Provide the (X, Y) coordinate of the cell's center where the given text is located.  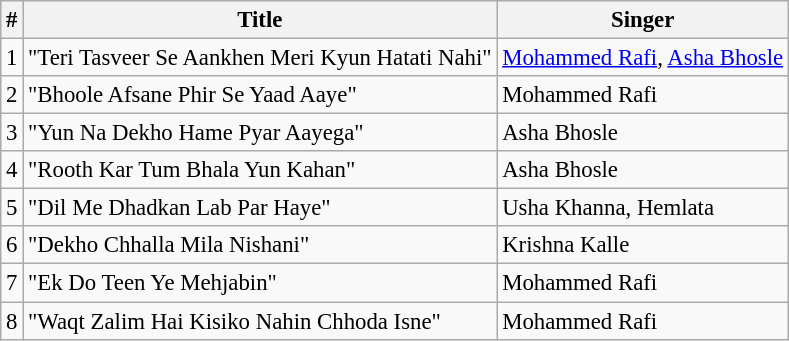
"Yun Na Dekho Hame Pyar Aayega" (260, 133)
6 (12, 245)
2 (12, 95)
# (12, 20)
Mohammed Rafi, Asha Bhosle (643, 58)
Singer (643, 20)
"Ek Do Teen Ye Mehjabin" (260, 283)
1 (12, 58)
"Waqt Zalim Hai Kisiko Nahin Chhoda Isne" (260, 321)
5 (12, 208)
"Teri Tasveer Se Aankhen Meri Kyun Hatati Nahi" (260, 58)
8 (12, 321)
3 (12, 133)
"Dekho Chhalla Mila Nishani" (260, 245)
Usha Khanna, Hemlata (643, 208)
4 (12, 170)
Title (260, 20)
"Rooth Kar Tum Bhala Yun Kahan" (260, 170)
Krishna Kalle (643, 245)
"Dil Me Dhadkan Lab Par Haye" (260, 208)
"Bhoole Afsane Phir Se Yaad Aaye" (260, 95)
7 (12, 283)
